Pinpoint the cell where the given text exists, returning its [x, y] midpoint coordinate. 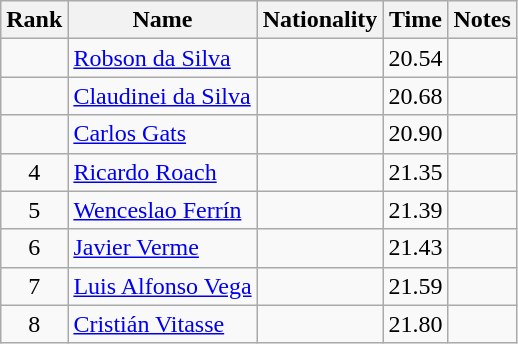
21.43 [416, 248]
21.35 [416, 172]
20.90 [416, 134]
Name [162, 20]
8 [34, 324]
21.39 [416, 210]
Rank [34, 20]
Javier Verme [162, 248]
Wenceslao Ferrín [162, 210]
20.54 [416, 58]
Notes [482, 20]
20.68 [416, 96]
Cristián Vitasse [162, 324]
6 [34, 248]
21.80 [416, 324]
Ricardo Roach [162, 172]
7 [34, 286]
Nationality [320, 20]
Carlos Gats [162, 134]
Robson da Silva [162, 58]
5 [34, 210]
Claudinei da Silva [162, 96]
4 [34, 172]
Time [416, 20]
21.59 [416, 286]
Luis Alfonso Vega [162, 286]
